Extract the [x, y] coordinate from the center of the cell holding the provided text.  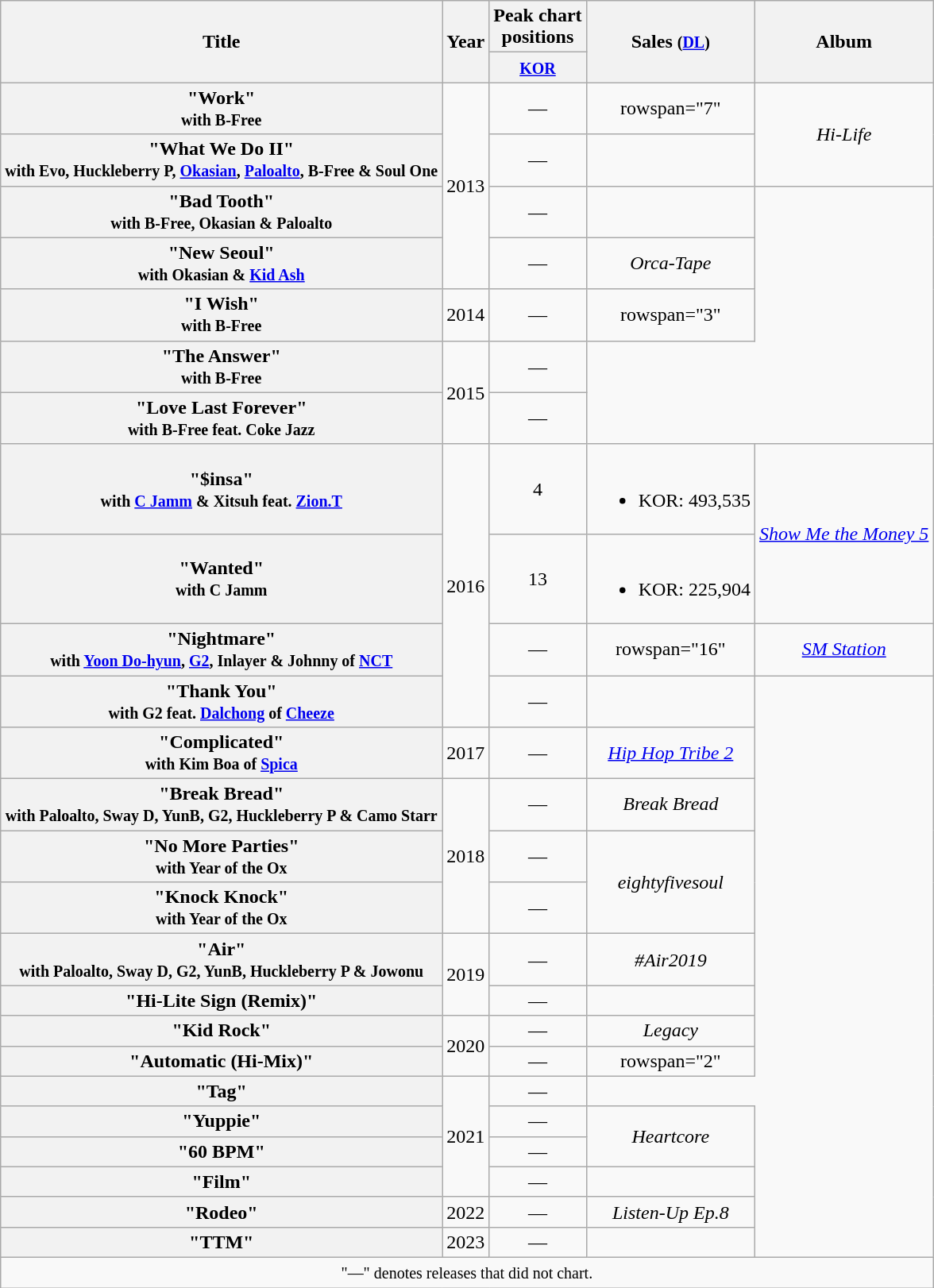
2019 [465, 975]
Legacy [670, 1031]
rowspan="3" [670, 314]
Show Me the Money 5 [844, 534]
"Rodeo" [222, 1212]
"Wanted" with C Jamm [222, 578]
Title [222, 41]
rowspan="2" [670, 1061]
"Automatic (Hi-Mix)" [222, 1061]
KOR [538, 67]
2015 [465, 392]
"Love Last Forever" with B-Free feat. Coke Jazz [222, 418]
"60 BPM" [222, 1151]
Hi-Life [844, 134]
"Kid Rock" [222, 1031]
"Tag" [222, 1091]
"Bad Tooth" with B-Free, Okasian & Paloalto [222, 211]
"Break Bread" with Paloalto, Sway D, YunB, G2, Huckleberry P & Camo Starr [222, 805]
Break Bread [670, 805]
"Work" with B-Free [222, 108]
"New Seoul" with Okasian & Kid Ash [222, 264]
Heartcore [670, 1136]
2018 [465, 856]
"Air"with Paloalto, Sway D, G2, YunB, Huckleberry P & Jowonu [222, 959]
Listen-Up Ep.8 [670, 1212]
2021 [465, 1136]
Orca-Tape [670, 264]
"I Wish" with B-Free [222, 314]
Album [844, 41]
"$insa" with C Jamm & Xitsuh feat. Zion.T [222, 489]
Year [465, 41]
2013 [465, 186]
"Thank You" with G2 feat. Dalchong of Cheeze [222, 700]
SM Station [844, 650]
"Film" [222, 1182]
"TTM" [222, 1242]
KOR: 225,904 [670, 578]
Hip Hop Tribe 2 [670, 753]
13 [538, 578]
2016 [465, 585]
"No More Parties" with Year of the Ox [222, 856]
Sales (DL) [670, 41]
rowspan="7" [670, 108]
"Nightmare" with Yoon Do-hyun, G2, Inlayer & Johnny of NCT [222, 650]
2017 [465, 753]
2023 [465, 1242]
KOR: 493,535 [670, 489]
2022 [465, 1212]
2020 [465, 1046]
2014 [465, 314]
Peak chart positions [538, 27]
#Air2019 [670, 959]
4 [538, 489]
"Hi-Lite Sign (Remix)" [222, 1001]
eightyfivesoul [670, 882]
"Knock Knock" with Year of the Ox [222, 908]
rowspan="16" [670, 650]
"Complicated" with Kim Boa of Spica [222, 753]
"What We Do II" with Evo, Huckleberry P, Okasian, Paloalto, B-Free & Soul One [222, 160]
"Yuppie" [222, 1121]
"The Answer" with B-Free [222, 367]
"—" denotes releases that did not chart. [467, 1272]
